For the text-containing cell, return its midpoint in (x, y) coordinate format. 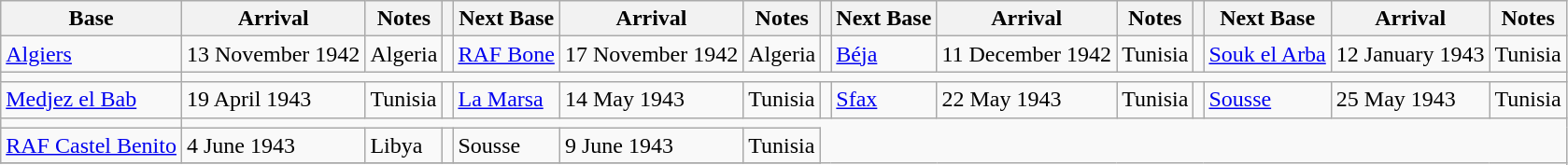
25 May 1943 (1410, 100)
13 November 1942 (273, 54)
12 January 1943 (1410, 54)
19 April 1943 (273, 100)
9 June 1943 (651, 145)
La Marsa (506, 100)
RAF Castel Benito (92, 145)
Souk el Arba (1267, 54)
Béja (883, 54)
4 June 1943 (273, 145)
22 May 1943 (1027, 100)
Medjez el Bab (92, 100)
Libya (403, 145)
17 November 1942 (651, 54)
RAF Bone (506, 54)
Algiers (92, 54)
11 December 1942 (1027, 54)
Base (92, 19)
Sfax (883, 100)
14 May 1943 (651, 100)
